Pinpoint the cell where the given text exists, returning its (X, Y) midpoint coordinate. 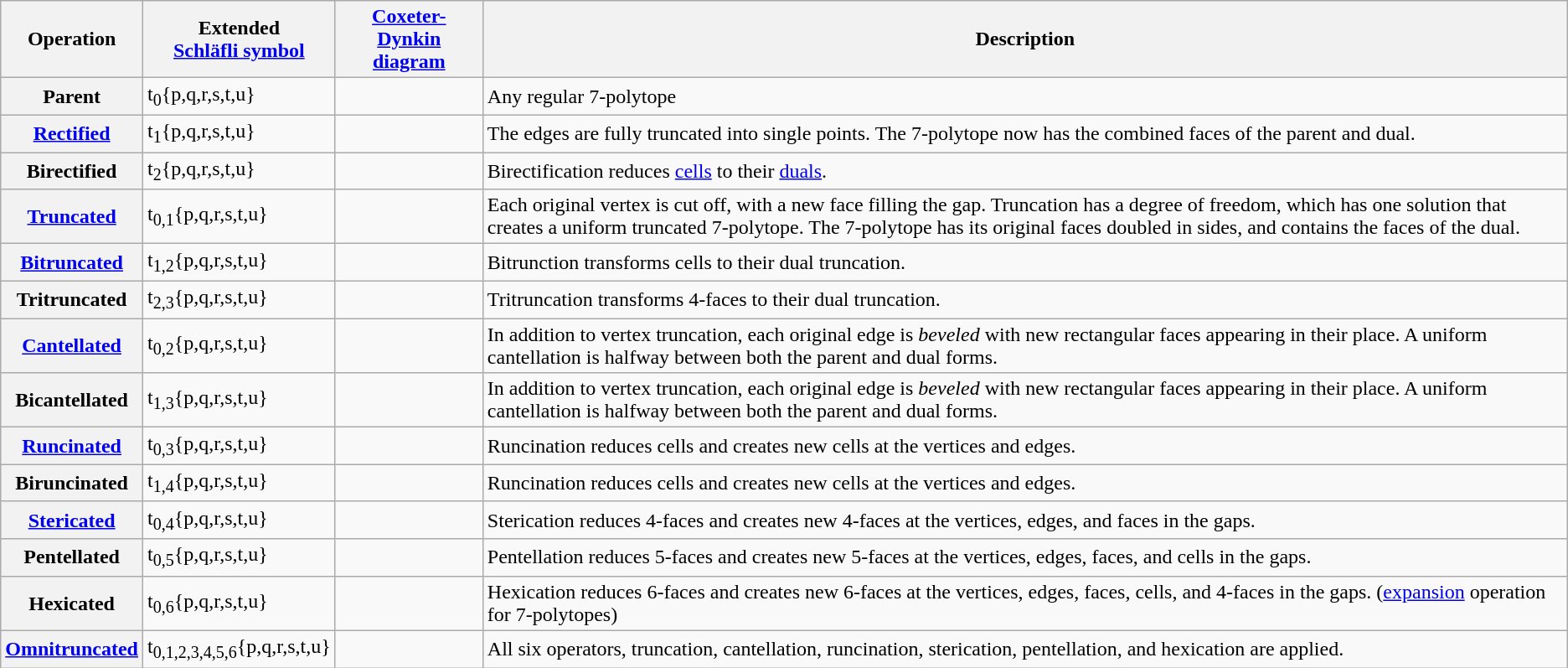
t1{p,q,r,s,t,u} (239, 133)
Biruncinated (72, 483)
Parent (72, 96)
Pentellation reduces 5-faces and creates new 5-faces at the vertices, edges, faces, and cells in the gaps. (1025, 557)
Bicantellated (72, 401)
Sterication reduces 4-faces and creates new 4-faces at the vertices, edges, and faces in the gaps. (1025, 520)
Birectification reduces cells to their duals. (1025, 171)
Pentellated (72, 557)
Tritruncation transforms 4-faces to their dual truncation. (1025, 299)
t2,3{p,q,r,s,t,u} (239, 299)
t0,4{p,q,r,s,t,u} (239, 520)
t1,4{p,q,r,s,t,u} (239, 483)
Rectified (72, 133)
t0,1,2,3,4,5,6{p,q,r,s,t,u} (239, 649)
Any regular 7-polytope (1025, 96)
t0,2{p,q,r,s,t,u} (239, 345)
Runcinated (72, 446)
t0{p,q,r,s,t,u} (239, 96)
Stericated (72, 520)
t0,3{p,q,r,s,t,u} (239, 446)
Tritruncated (72, 299)
Bitruncated (72, 262)
t0,6{p,q,r,s,t,u} (239, 603)
ExtendedSchläfli symbol (239, 39)
Hexicated (72, 603)
Bitrunction transforms cells to their dual truncation. (1025, 262)
Coxeter-Dynkindiagram (409, 39)
Birectified (72, 171)
t1,2{p,q,r,s,t,u} (239, 262)
Omnitruncated (72, 649)
Cantellated (72, 345)
The edges are fully truncated into single points. The 7-polytope now has the combined faces of the parent and dual. (1025, 133)
Truncated (72, 216)
All six operators, truncation, cantellation, runcination, sterication, pentellation, and hexication are applied. (1025, 649)
t0,5{p,q,r,s,t,u} (239, 557)
Description (1025, 39)
Operation (72, 39)
t1,3{p,q,r,s,t,u} (239, 401)
t2{p,q,r,s,t,u} (239, 171)
t0,1{p,q,r,s,t,u} (239, 216)
